Return (X, Y) of the center of cell containing provided text 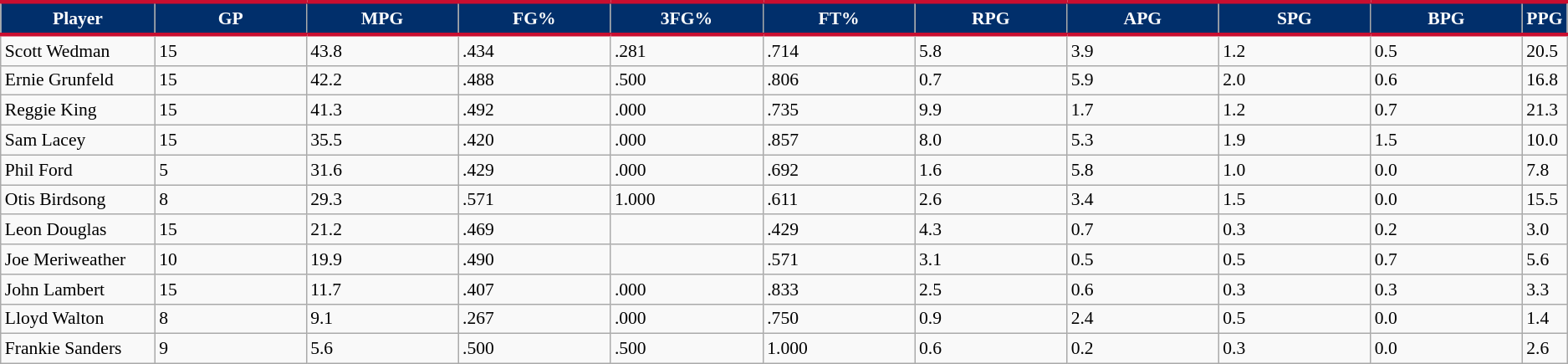
Joe Meriweather (78, 259)
PPG (1544, 18)
Ernie Grunfeld (78, 80)
.833 (839, 290)
.692 (839, 170)
5.9 (1143, 80)
.806 (839, 80)
.281 (687, 50)
5.3 (1143, 141)
GP (231, 18)
.434 (534, 50)
35.5 (382, 141)
Otis Birdsong (78, 200)
29.3 (382, 200)
3FG% (687, 18)
.492 (534, 110)
43.8 (382, 50)
Phil Ford (78, 170)
.469 (534, 230)
21.3 (1544, 110)
2.0 (1295, 80)
21.2 (382, 230)
41.3 (382, 110)
.857 (839, 141)
4.3 (991, 230)
3.4 (1143, 200)
9 (231, 349)
0.9 (991, 319)
Reggie King (78, 110)
SPG (1295, 18)
.490 (534, 259)
3.1 (991, 259)
.714 (839, 50)
19.9 (382, 259)
FG% (534, 18)
.750 (839, 319)
John Lambert (78, 290)
8.0 (991, 141)
Player (78, 18)
31.6 (382, 170)
.488 (534, 80)
5 (231, 170)
1.7 (1143, 110)
3.9 (1143, 50)
9.9 (991, 110)
1.4 (1544, 319)
APG (1143, 18)
1.9 (1295, 141)
.735 (839, 110)
Leon Douglas (78, 230)
Scott Wedman (78, 50)
1.6 (991, 170)
.267 (534, 319)
16.8 (1544, 80)
3.3 (1544, 290)
15.5 (1544, 200)
RPG (991, 18)
20.5 (1544, 50)
2.4 (1143, 319)
10 (231, 259)
.407 (534, 290)
BPG (1447, 18)
7.8 (1544, 170)
2.5 (991, 290)
.611 (839, 200)
.420 (534, 141)
42.2 (382, 80)
Lloyd Walton (78, 319)
11.7 (382, 290)
10.0 (1544, 141)
FT% (839, 18)
3.0 (1544, 230)
9.1 (382, 319)
Frankie Sanders (78, 349)
MPG (382, 18)
1.0 (1295, 170)
Sam Lacey (78, 141)
